Capture the cell that displays the provided text and extract its [x, y] central coordinate. 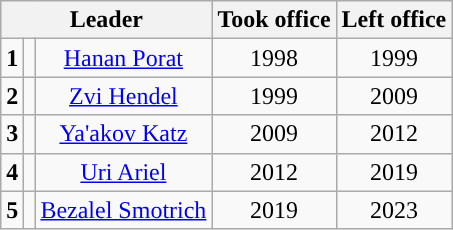
Uri Ariel [124, 172]
Ya'akov Katz [124, 134]
Hanan Porat [124, 58]
1998 [274, 58]
Leader [106, 20]
5 [12, 210]
2 [12, 96]
4 [12, 172]
3 [12, 134]
1 [12, 58]
Took office [274, 20]
2023 [394, 210]
Bezalel Smotrich [124, 210]
Zvi Hendel [124, 96]
Left office [394, 20]
